Output the (x, y) coordinate of the center of the cell containing the given text.  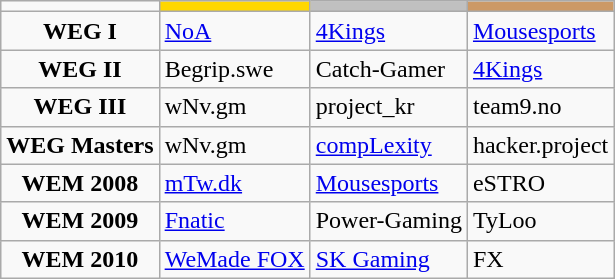
WEM 2008 (80, 183)
SK Gaming (388, 259)
TyLoo (540, 221)
WeMade FOX (234, 259)
WEG III (80, 107)
team9.no (540, 107)
WEM 2009 (80, 221)
Fnatic (234, 221)
compLexity (388, 145)
mTw.dk (234, 183)
hacker.project (540, 145)
FX (540, 259)
NoA (234, 31)
project_kr (388, 107)
WEM 2010 (80, 259)
Power-Gaming (388, 221)
Catch-Gamer (388, 69)
Begrip.swe (234, 69)
WEG I (80, 31)
WEG II (80, 69)
WEG Masters (80, 145)
eSTRO (540, 183)
